Detect which cell encompasses the target text, then output its (x, y) center coordinate. 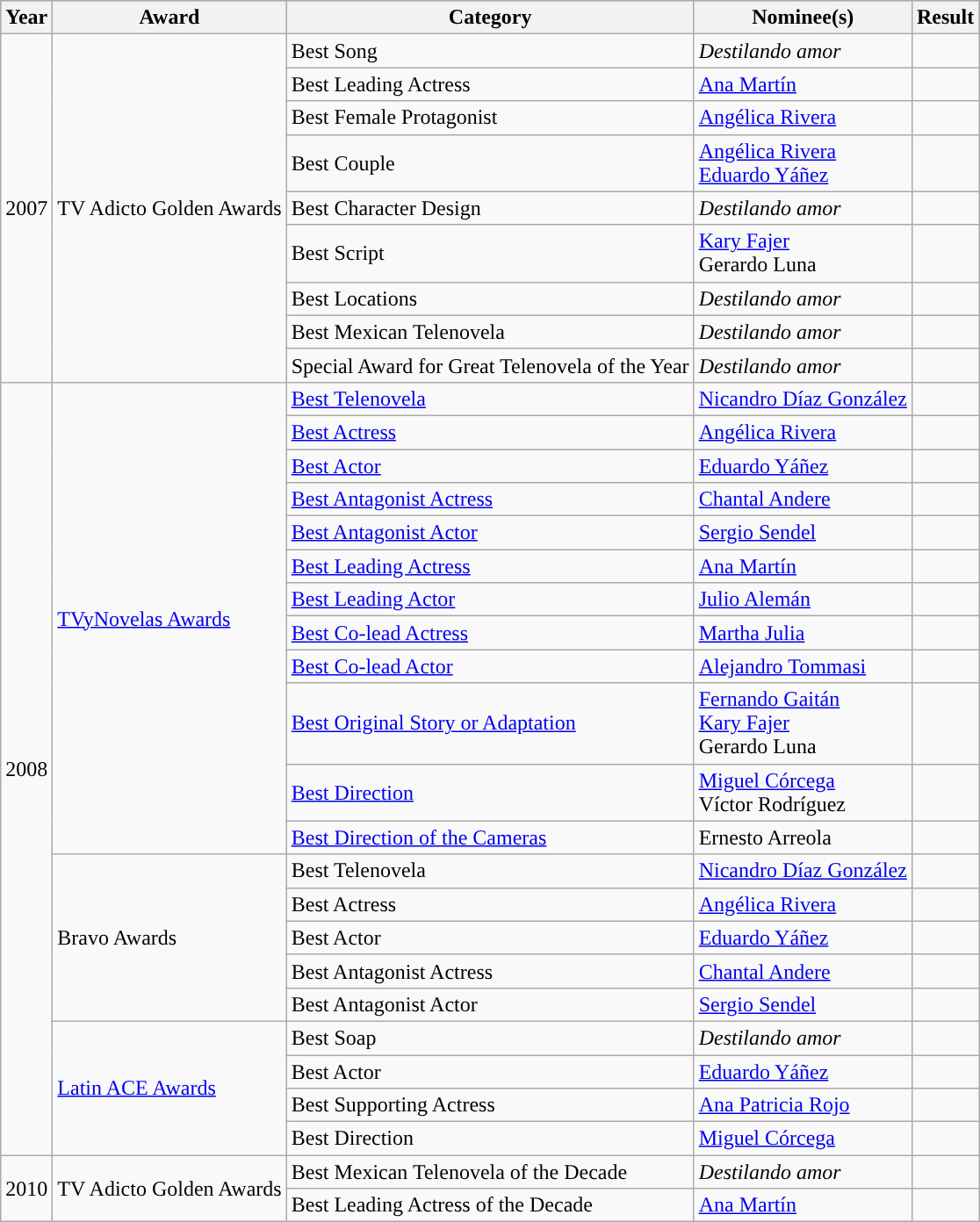
Latin ACE Awards (169, 1088)
2008 (26, 768)
Best Female Protagonist (490, 118)
Miguel Córcega Víctor Rodríguez (803, 792)
Best Soap (490, 1038)
Best Leading Actor (490, 600)
TVyNovelas Awards (169, 618)
Year (26, 18)
Fernando Gaitán Kary Fajer Gerardo Luna (803, 723)
Alejandro Tommasi (803, 666)
Best Character Design (490, 208)
Best Co-lead Actress (490, 633)
Category (490, 18)
Special Award for Great Telenovela of the Year (490, 365)
2007 (26, 209)
Award (169, 18)
Result (945, 18)
Nominee(s) (803, 18)
Best Couple (490, 163)
Best Mexican Telenovela of the Decade (490, 1172)
Kary Fajer Gerardo Luna (803, 253)
Best Co-lead Actor (490, 666)
Julio Alemán (803, 600)
Best Mexican Telenovela (490, 332)
Bravo Awards (169, 938)
Miguel Córcega (803, 1139)
Ernesto Arreola (803, 837)
Best Leading Actress of the Decade (490, 1205)
Best Original Story or Adaptation (490, 723)
Best Song (490, 51)
Martha Julia (803, 633)
Best Locations (490, 298)
Best Supporting Actress (490, 1105)
Best Script (490, 253)
2010 (26, 1189)
Best Direction of the Cameras (490, 837)
Angélica Rivera Eduardo Yáñez (803, 163)
Ana Patricia Rojo (803, 1105)
